Extract the [X, Y] coordinate from the center of the cell holding the provided text.  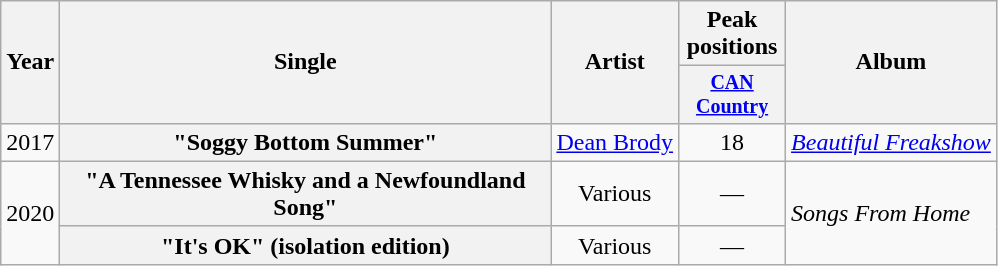
"It's OK" (isolation edition) [306, 245]
Artist [615, 62]
2017 [30, 142]
18 [732, 142]
Beautiful Freakshow [892, 142]
2020 [30, 212]
"A Tennessee Whisky and a Newfoundland Song" [306, 194]
Songs From Home [892, 212]
Single [306, 62]
Year [30, 62]
Peak positions [732, 34]
Album [892, 62]
"Soggy Bottom Summer" [306, 142]
CAN Country [732, 94]
Dean Brody [615, 142]
